Search for the cell housing the specified text and yield its [x, y] center coordinate. 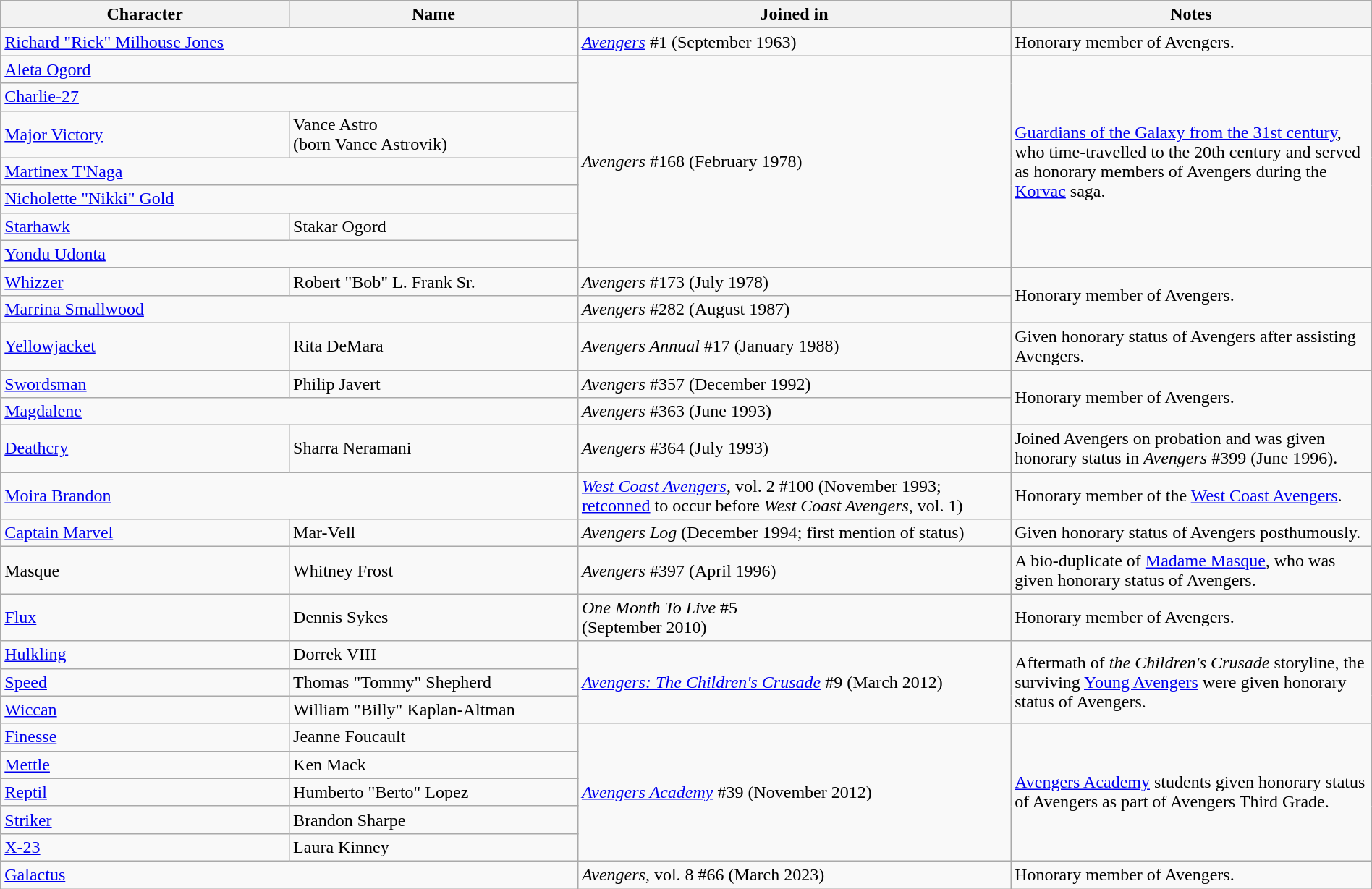
Ken Mack [434, 765]
Reptil [145, 792]
Richard "Rick" Milhouse Jones [289, 42]
Avengers #357 (December 1992) [794, 384]
Stakar Ogord [434, 226]
Magdalene [289, 412]
Wiccan [145, 710]
Given honorary status of Avengers after assisting Avengers. [1191, 346]
Laura Kinney [434, 847]
Thomas "Tommy" Shepherd [434, 682]
Avengers #168 (February 1978) [794, 162]
Swordsman [145, 384]
Robert "Bob" L. Frank Sr. [434, 281]
Philip Javert [434, 384]
Speed [145, 682]
Striker [145, 820]
X-23 [145, 847]
Vance Astro(born Vance Astrovik) [434, 135]
Mettle [145, 765]
Character [145, 14]
Avengers #1 (September 1963) [794, 42]
Yellowjacket [145, 346]
Whitney Frost [434, 570]
Finesse [145, 737]
Avengers Log (December 1994; first mention of status) [794, 533]
Notes [1191, 14]
Avengers #397 (April 1996) [794, 570]
Honorary member of the West Coast Avengers. [1191, 496]
Galactus [289, 875]
William "Billy" Kaplan-Altman [434, 710]
Hulkling [145, 655]
Aftermath of the Children's Crusade storyline, the surviving Young Avengers were given honorary status of Avengers. [1191, 682]
Joined Avengers on probation and was given honorary status in Avengers #399 (June 1996). [1191, 448]
Starhawk [145, 226]
Rita DeMara [434, 346]
Brandon Sharpe [434, 820]
Given honorary status of Avengers posthumously. [1191, 533]
Avengers Academy #39 (November 2012) [794, 792]
Humberto "Berto" Lopez [434, 792]
One Month To Live #5(September 2010) [794, 618]
Sharra Neramani [434, 448]
Name [434, 14]
Dorrek VIII [434, 655]
Moira Brandon [289, 496]
Martinex T'Naga [289, 171]
Charlie-27 [289, 97]
Avengers #363 (June 1993) [794, 412]
Avengers, vol. 8 #66 (March 2023) [794, 875]
A bio-duplicate of Madame Masque, who was given honorary status of Avengers. [1191, 570]
Dennis Sykes [434, 618]
Yondu Udonta [289, 254]
Mar-Vell [434, 533]
Nicholette "Nikki" Gold [289, 199]
Deathcry [145, 448]
Avengers #364 (July 1993) [794, 448]
Avengers Academy students given honorary status of Avengers as part of Avengers Third Grade. [1191, 792]
Avengers #282 (August 1987) [794, 309]
Flux [145, 618]
Avengers: The Children's Crusade #9 (March 2012) [794, 682]
Masque [145, 570]
Captain Marvel [145, 533]
Jeanne Foucault [434, 737]
Marrina Smallwood [289, 309]
West Coast Avengers, vol. 2 #100 (November 1993; retconned to occur before West Coast Avengers, vol. 1) [794, 496]
Aleta Ogord [289, 69]
Avengers Annual #17 (January 1988) [794, 346]
Joined in [794, 14]
Avengers #173 (July 1978) [794, 281]
Whizzer [145, 281]
Major Victory [145, 135]
